For the text-containing cell, return its midpoint in (x, y) coordinate format. 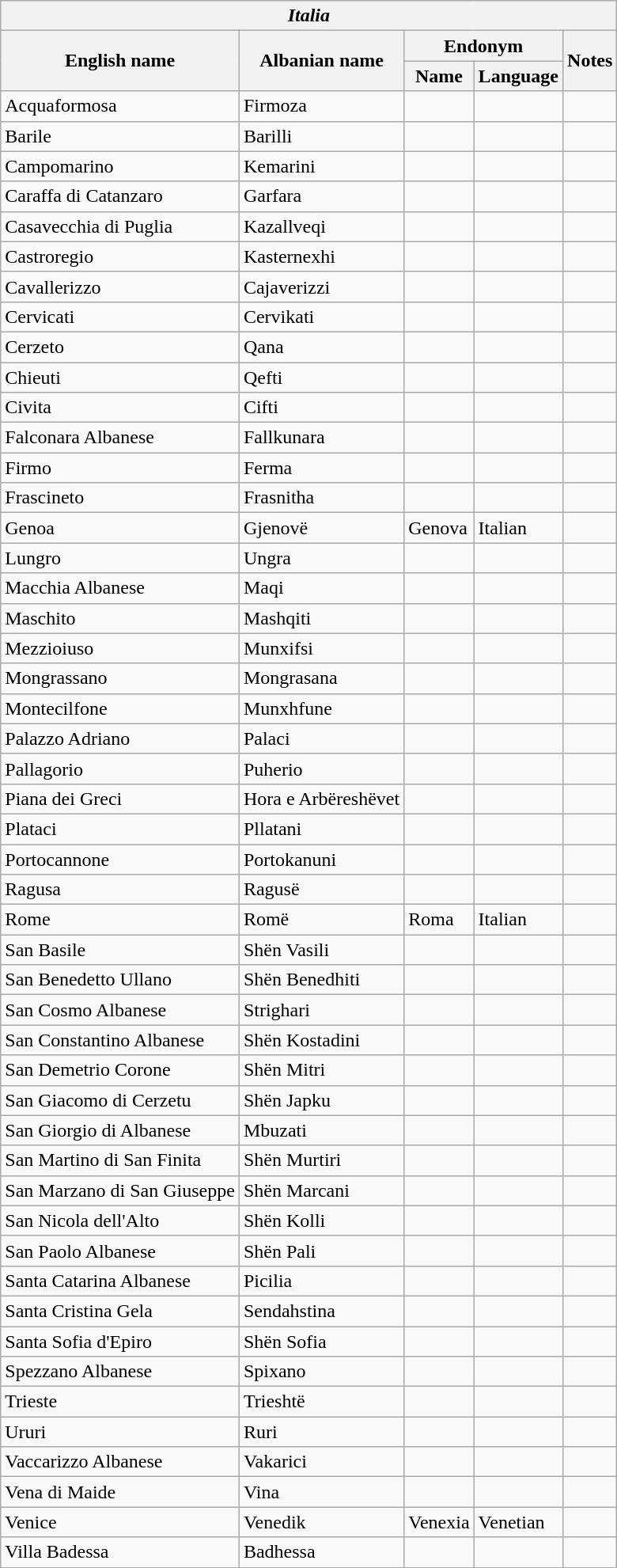
Santa Catarina Albanese (120, 1281)
Barilli (321, 136)
Shën Kostadini (321, 1040)
Ragusë (321, 890)
Picilia (321, 1281)
Frasnitha (321, 498)
San Giorgio di Albanese (120, 1130)
Santa Cristina Gela (120, 1311)
San Demetrio Corone (120, 1070)
Firmo (120, 468)
Endonym (484, 46)
Kemarini (321, 166)
Maschito (120, 618)
San Cosmo Albanese (120, 1010)
Roma (439, 920)
Pallagorio (120, 769)
Frascineto (120, 498)
Notes (590, 61)
Pllatani (321, 829)
Venetian (518, 1522)
Barile (120, 136)
Venedik (321, 1522)
Italia (308, 16)
Maqi (321, 588)
Puherio (321, 769)
Trieste (120, 1402)
Venexia (439, 1522)
Shën Kolli (321, 1221)
Santa Sofia d'Epiro (120, 1342)
San Martino di San Finita (120, 1160)
Strighari (321, 1010)
Shën Benedhiti (321, 980)
English name (120, 61)
Genoa (120, 528)
Hora e Arbëreshëvet (321, 799)
Qana (321, 347)
Romë (321, 920)
Cerzeto (120, 347)
Ururi (120, 1432)
Montecilfone (120, 708)
Vina (321, 1492)
San Nicola dell'Alto (120, 1221)
Mezzioiuso (120, 648)
Shën Pali (321, 1251)
Venice (120, 1522)
Spixano (321, 1372)
Badhessa (321, 1552)
Kazallveqi (321, 226)
Falconara Albanese (120, 438)
Shën Sofia (321, 1342)
Albanian name (321, 61)
Acquaformosa (120, 106)
San Marzano di San Giuseppe (120, 1190)
Campomarino (120, 166)
San Giacomo di Cerzetu (120, 1100)
Genova (439, 528)
Fallkunara (321, 438)
Ungra (321, 558)
Rome (120, 920)
Civita (120, 408)
Lungro (120, 558)
Palazzo Adriano (120, 738)
Cavallerizzo (120, 287)
Casavecchia di Puglia (120, 226)
Mashqiti (321, 618)
Name (439, 76)
Ruri (321, 1432)
Cajaverizzi (321, 287)
Cervicati (120, 317)
Portocannone (120, 859)
Macchia Albanese (120, 588)
Chieuti (120, 378)
Villa Badessa (120, 1552)
Plataci (120, 829)
Ragusa (120, 890)
Cervikati (321, 317)
Mongrassano (120, 678)
Munxhfune (321, 708)
Vena di Maide (120, 1492)
Sendahstina (321, 1311)
Garfara (321, 196)
Kasternexhi (321, 256)
Shën Mitri (321, 1070)
Portokanuni (321, 859)
Vakarici (321, 1462)
San Benedetto Ullano (120, 980)
Castroregio (120, 256)
San Paolo Albanese (120, 1251)
Shën Japku (321, 1100)
Shën Marcani (321, 1190)
Mbuzati (321, 1130)
Cifti (321, 408)
Vaccarizzo Albanese (120, 1462)
San Constantino Albanese (120, 1040)
Mongrasana (321, 678)
Piana dei Greci (120, 799)
Munxifsi (321, 648)
Ferma (321, 468)
Qefti (321, 378)
Palaci (321, 738)
Shën Murtiri (321, 1160)
Shën Vasili (321, 950)
Gjenovë (321, 528)
Spezzano Albanese (120, 1372)
San Basile (120, 950)
Firmoza (321, 106)
Language (518, 76)
Caraffa di Catanzaro (120, 196)
Trieshtë (321, 1402)
